Search for the cell housing the specified text and yield its (x, y) center coordinate. 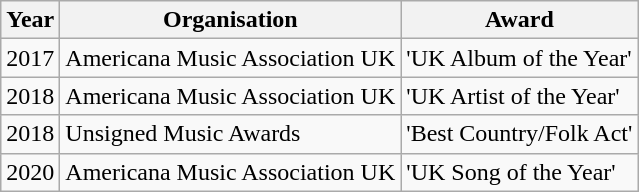
Organisation (230, 20)
Year (30, 20)
Award (520, 20)
'UK Album of the Year' (520, 58)
'UK Artist of the Year' (520, 96)
'Best Country/Folk Act' (520, 134)
2020 (30, 172)
2017 (30, 58)
Unsigned Music Awards (230, 134)
'UK Song of the Year' (520, 172)
